Locate the cell with the specified text and output its (X, Y) center coordinate. 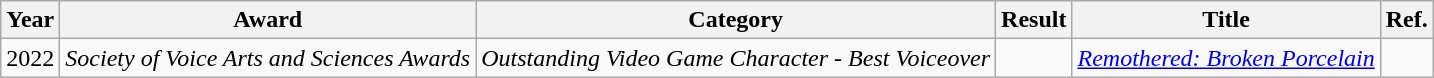
2022 (30, 58)
Outstanding Video Game Character - Best Voiceover (736, 58)
Category (736, 20)
Award (268, 20)
Society of Voice Arts and Sciences Awards (268, 58)
Title (1226, 20)
Ref. (1406, 20)
Result (1034, 20)
Year (30, 20)
Remothered: Broken Porcelain (1226, 58)
